Output the [X, Y] coordinate of the center of the cell containing the given text.  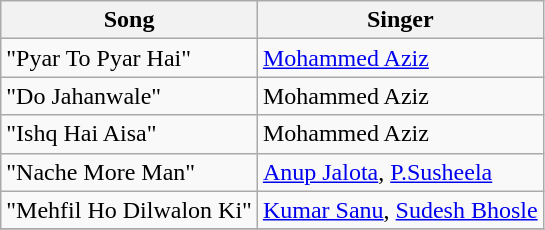
Song [130, 20]
Kumar Sanu, Sudesh Bhosle [400, 210]
"Ishq Hai Aisa" [130, 134]
Anup Jalota, P.Susheela [400, 172]
"Do Jahanwale" [130, 96]
"Mehfil Ho Dilwalon Ki" [130, 210]
Singer [400, 20]
"Pyar To Pyar Hai" [130, 58]
"Nache More Man" [130, 172]
